Capture the cell that displays the provided text and extract its (x, y) central coordinate. 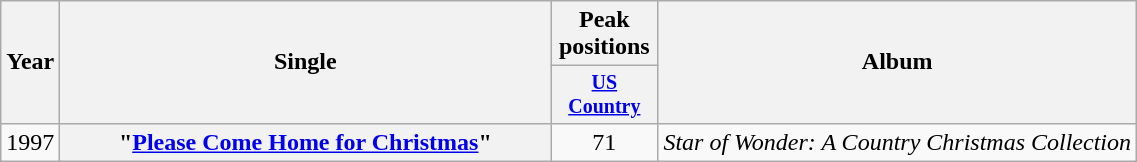
Album (898, 62)
US Country (604, 94)
Peak positions (604, 34)
Year (30, 62)
Single (306, 62)
71 (604, 142)
1997 (30, 142)
"Please Come Home for Christmas" (306, 142)
Star of Wonder: A Country Christmas Collection (898, 142)
